Scan for the cell matching the given text and deliver its [x, y] coordinate at center. 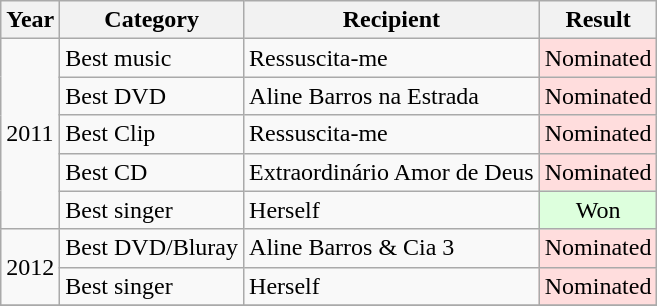
Recipient [392, 20]
Year [30, 20]
Best CD [152, 172]
Category [152, 20]
2012 [30, 267]
Best Clip [152, 134]
Best DVD/Bluray [152, 248]
Aline Barros na Estrada [392, 96]
Result [598, 20]
Aline Barros & Cia 3 [392, 248]
2011 [30, 134]
Best music [152, 58]
Best DVD [152, 96]
Extraordinário Amor de Deus [392, 172]
Won [598, 210]
